Output the [x, y] coordinate of the center of the cell containing the given text.  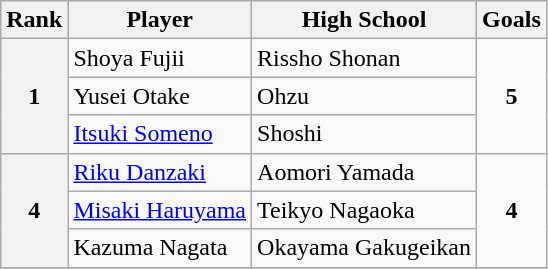
Kazuma Nagata [160, 248]
Player [160, 20]
5 [512, 96]
Aomori Yamada [364, 172]
Yusei Otake [160, 96]
Itsuki Someno [160, 134]
Rissho Shonan [364, 58]
Ohzu [364, 96]
Teikyo Nagaoka [364, 210]
Okayama Gakugeikan [364, 248]
Shoya Fujii [160, 58]
Shoshi [364, 134]
1 [34, 96]
Misaki Haruyama [160, 210]
Goals [512, 20]
Rank [34, 20]
High School [364, 20]
Riku Danzaki [160, 172]
